Provide the [x, y] coordinate of the cell's center where the given text is located.  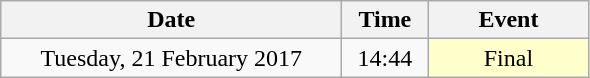
14:44 [385, 58]
Event [508, 20]
Date [172, 20]
Final [508, 58]
Tuesday, 21 February 2017 [172, 58]
Time [385, 20]
